Determine the [X, Y] coordinate at the center of the cell enclosing the given text.  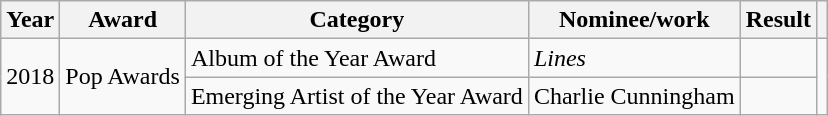
Award [123, 20]
Emerging Artist of the Year Award [356, 96]
Charlie Cunningham [634, 96]
Pop Awards [123, 77]
Nominee/work [634, 20]
Album of the Year Award [356, 58]
2018 [30, 77]
Category [356, 20]
Year [30, 20]
Lines [634, 58]
Result [778, 20]
